Detect which cell encompasses the target text, then output its (X, Y) center coordinate. 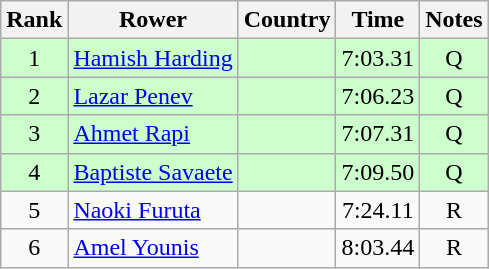
Lazar Penev (153, 96)
Amel Younis (153, 248)
7:09.50 (378, 172)
Country (287, 20)
Hamish Harding (153, 58)
7:03.31 (378, 58)
7:06.23 (378, 96)
Ahmet Rapi (153, 134)
5 (34, 210)
2 (34, 96)
8:03.44 (378, 248)
7:07.31 (378, 134)
3 (34, 134)
Notes (454, 20)
1 (34, 58)
6 (34, 248)
4 (34, 172)
Naoki Furuta (153, 210)
Rank (34, 20)
Time (378, 20)
Baptiste Savaete (153, 172)
Rower (153, 20)
7:24.11 (378, 210)
